Locate the cell with the specified text and output its [x, y] center coordinate. 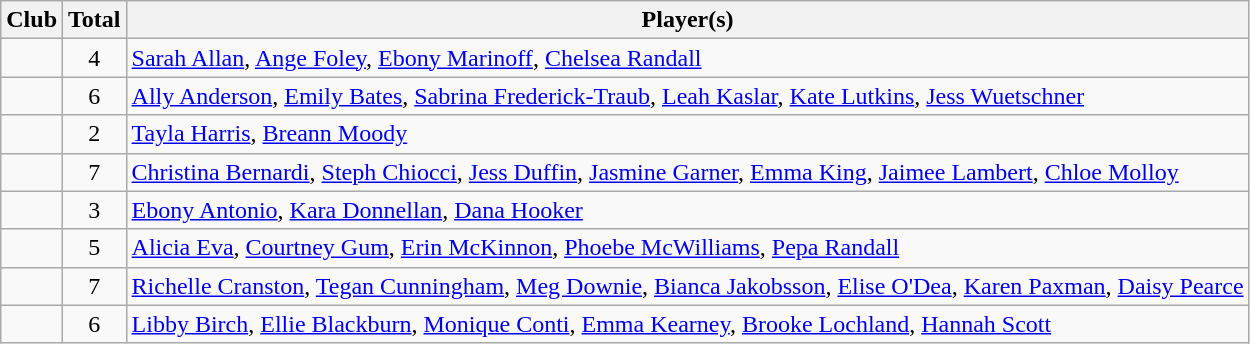
5 [95, 248]
Richelle Cranston, Tegan Cunningham, Meg Downie, Bianca Jakobsson, Elise O'Dea, Karen Paxman, Daisy Pearce [688, 286]
Christina Bernardi, Steph Chiocci, Jess Duffin, Jasmine Garner, Emma King, Jaimee Lambert, Chloe Molloy [688, 172]
2 [95, 134]
Ebony Antonio, Kara Donnellan, Dana Hooker [688, 210]
Alicia Eva, Courtney Gum, Erin McKinnon, Phoebe McWilliams, Pepa Randall [688, 248]
Total [95, 20]
Player(s) [688, 20]
4 [95, 58]
3 [95, 210]
Tayla Harris, Breann Moody [688, 134]
Sarah Allan, Ange Foley, Ebony Marinoff, Chelsea Randall [688, 58]
Ally Anderson, Emily Bates, Sabrina Frederick-Traub, Leah Kaslar, Kate Lutkins, Jess Wuetschner [688, 96]
Libby Birch, Ellie Blackburn, Monique Conti, Emma Kearney, Brooke Lochland, Hannah Scott [688, 324]
Club [32, 20]
